Pinpoint the cell where the given text exists, returning its [x, y] midpoint coordinate. 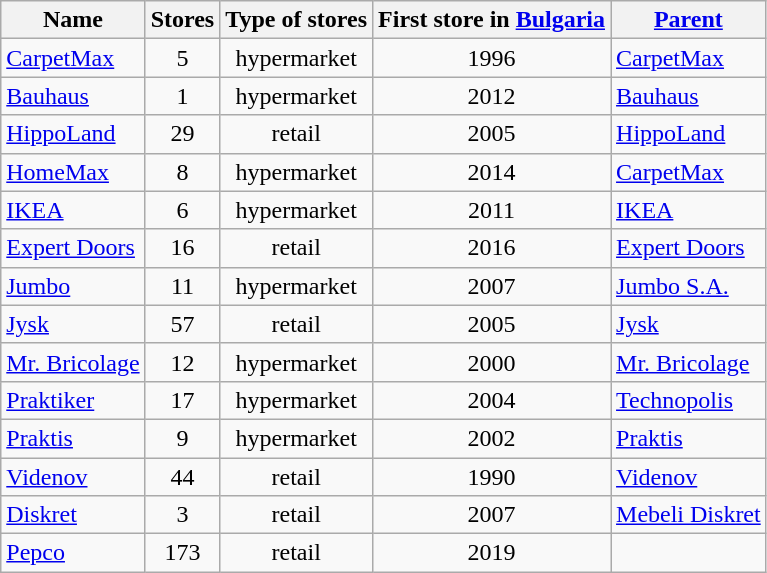
9 [182, 438]
Type of stores [296, 20]
11 [182, 286]
First store in Bulgaria [492, 20]
2011 [492, 210]
1990 [492, 477]
Mebeli Diskret [689, 515]
Pepco [73, 553]
29 [182, 134]
2000 [492, 362]
173 [182, 553]
1996 [492, 58]
12 [182, 362]
1 [182, 96]
5 [182, 58]
16 [182, 248]
17 [182, 400]
2012 [492, 96]
Jumbo S.A. [689, 286]
44 [182, 477]
57 [182, 324]
Jumbo [73, 286]
8 [182, 172]
HomeMax [73, 172]
Parent [689, 20]
2014 [492, 172]
2016 [492, 248]
3 [182, 515]
Technopolis [689, 400]
6 [182, 210]
Praktiker [73, 400]
2019 [492, 553]
Diskret [73, 515]
2004 [492, 400]
Name [73, 20]
2002 [492, 438]
Stores [182, 20]
